Capture the cell that displays the provided text and extract its (X, Y) central coordinate. 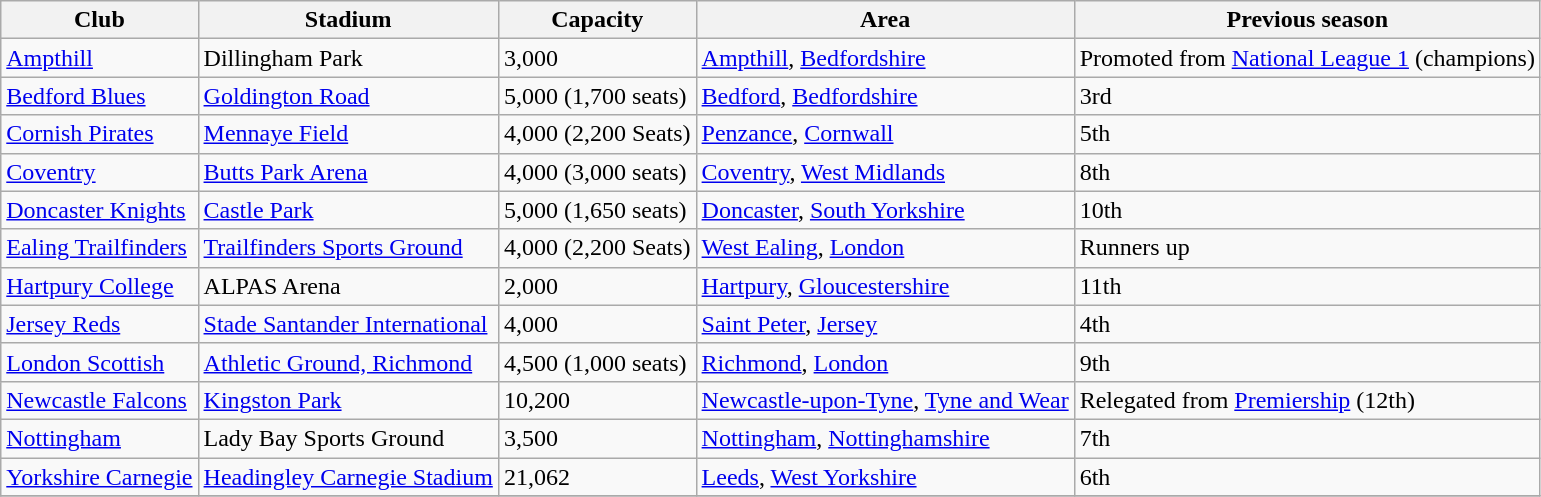
Doncaster Knights (100, 210)
Doncaster, South Yorkshire (885, 210)
11th (1307, 286)
Castle Park (348, 210)
7th (1307, 438)
Coventry (100, 172)
Athletic Ground, Richmond (348, 362)
4,000 (3,000 seats) (597, 172)
5th (1307, 134)
Area (885, 20)
Bedford Blues (100, 96)
Capacity (597, 20)
6th (1307, 477)
Butts Park Arena (348, 172)
Richmond, London (885, 362)
Nottingham, Nottinghamshire (885, 438)
Trailfinders Sports Ground (348, 248)
4th (1307, 324)
London Scottish (100, 362)
Stadium (348, 20)
West Ealing, London (885, 248)
Headingley Carnegie Stadium (348, 477)
Bedford, Bedfordshire (885, 96)
Nottingham (100, 438)
Runners up (1307, 248)
Ealing Trailfinders (100, 248)
Cornish Pirates (100, 134)
Goldington Road (348, 96)
10th (1307, 210)
Hartpury, Gloucestershire (885, 286)
Saint Peter, Jersey (885, 324)
4,000 (597, 324)
3,500 (597, 438)
Previous season (1307, 20)
10,200 (597, 400)
Jersey Reds (100, 324)
Hartpury College (100, 286)
Mennaye Field (348, 134)
5,000 (1,650 seats) (597, 210)
Dillingham Park (348, 58)
Coventry, West Midlands (885, 172)
3,000 (597, 58)
21,062 (597, 477)
Ampthill (100, 58)
Yorkshire Carnegie (100, 477)
Promoted from National League 1 (champions) (1307, 58)
Lady Bay Sports Ground (348, 438)
ALPAS Arena (348, 286)
Relegated from Premiership (12th) (1307, 400)
Ampthill, Bedfordshire (885, 58)
8th (1307, 172)
9th (1307, 362)
2,000 (597, 286)
Penzance, Cornwall (885, 134)
Newcastle-upon-Tyne, Tyne and Wear (885, 400)
Club (100, 20)
Newcastle Falcons (100, 400)
Kingston Park (348, 400)
4,500 (1,000 seats) (597, 362)
3rd (1307, 96)
Leeds, West Yorkshire (885, 477)
Stade Santander International (348, 324)
5,000 (1,700 seats) (597, 96)
